For the text-containing cell, return its midpoint in [X, Y] coordinate format. 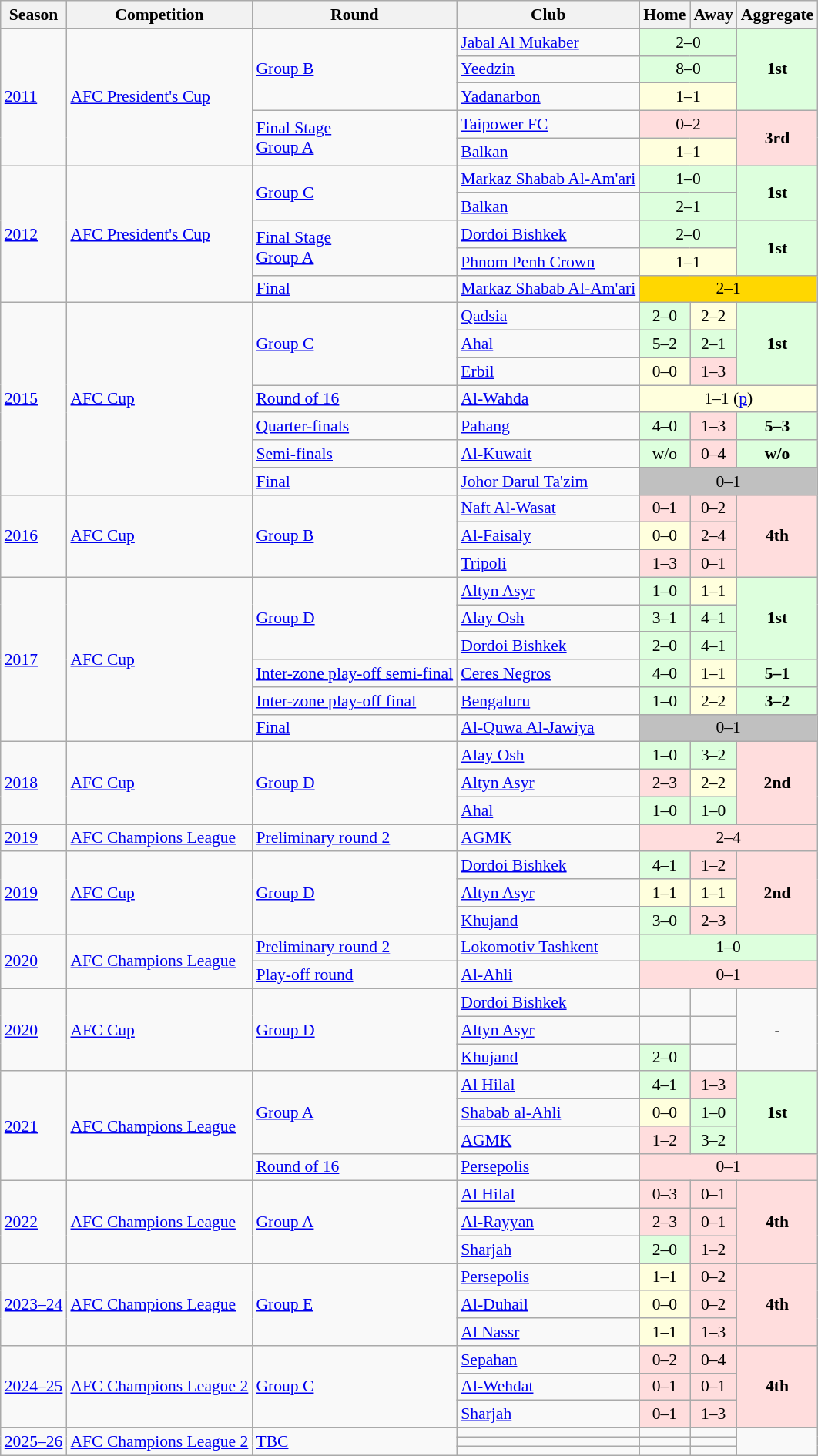
Bengaluru [548, 701]
Al Nassr [548, 1332]
2018 [34, 783]
Phnom Penh Crown [548, 262]
0–3 [664, 1195]
Al-Rayyan [548, 1223]
Johor Darul Ta'zim [548, 481]
8–0 [689, 69]
2022 [34, 1222]
3–0 [664, 921]
2017 [34, 659]
Quarter-finals [354, 427]
Aggregate [777, 15]
Lokomotiv Tashkent [548, 948]
Inter-zone play-off final [354, 701]
2016 [34, 536]
Away [713, 15]
Al-Wahda [548, 399]
2012 [34, 234]
Al-Quwa Al-Jawiya [548, 728]
Round [354, 15]
2011 [34, 97]
5–3 [777, 427]
2015 [34, 399]
3–1 [664, 619]
Club [548, 15]
Competition [159, 15]
Season [34, 15]
Shabab al-Ahli [548, 1112]
Ceres Negros [548, 673]
3rd [777, 139]
2021 [34, 1126]
1–1 (p) [729, 399]
2025–26 [34, 1442]
TBC [354, 1442]
Al-Wehdat [548, 1387]
Taipower FC [548, 125]
- [777, 1031]
Jabal Al Mukaber [548, 42]
5–2 [664, 344]
Tripoli [548, 564]
Group E [354, 1305]
Pahang [548, 427]
Home [664, 15]
2024–25 [34, 1387]
2023–24 [34, 1305]
Semi-finals [354, 454]
Inter-zone play-off semi-final [354, 673]
5–1 [777, 673]
Yeedzin [548, 69]
Sepahan [548, 1360]
Naft Al-Wasat [548, 508]
Al-Duhail [548, 1305]
Qadsia [548, 317]
Al-Faisaly [548, 536]
Yadanarbon [548, 97]
Al-Ahli [548, 975]
Erbil [548, 371]
Play-off round [354, 975]
Al-Kuwait [548, 454]
